Locate the cell with the specified text and output its [X, Y] center coordinate. 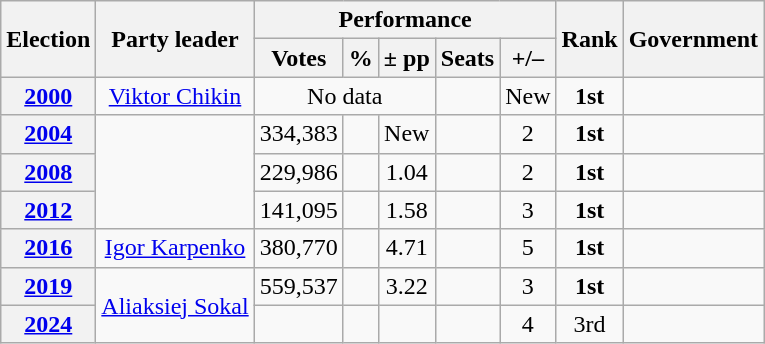
Viktor Chikin [175, 96]
Votes [298, 58]
2008 [48, 172]
1.58 [406, 210]
3.22 [406, 286]
Seats [467, 58]
3rd [590, 324]
2004 [48, 134]
2012 [48, 210]
380,770 [298, 248]
5 [528, 248]
Rank [590, 39]
4 [528, 324]
Party leader [175, 39]
141,095 [298, 210]
1.04 [406, 172]
+/– [528, 58]
Performance [405, 20]
No data [344, 96]
4.71 [406, 248]
Election [48, 39]
334,383 [298, 134]
2016 [48, 248]
229,986 [298, 172]
Government [693, 39]
Igor Karpenko [175, 248]
± pp [406, 58]
2019 [48, 286]
559,537 [298, 286]
2024 [48, 324]
2000 [48, 96]
Aliaksiej Sokal [175, 305]
% [360, 58]
